Locate the cell with the specified text and output its (X, Y) center coordinate. 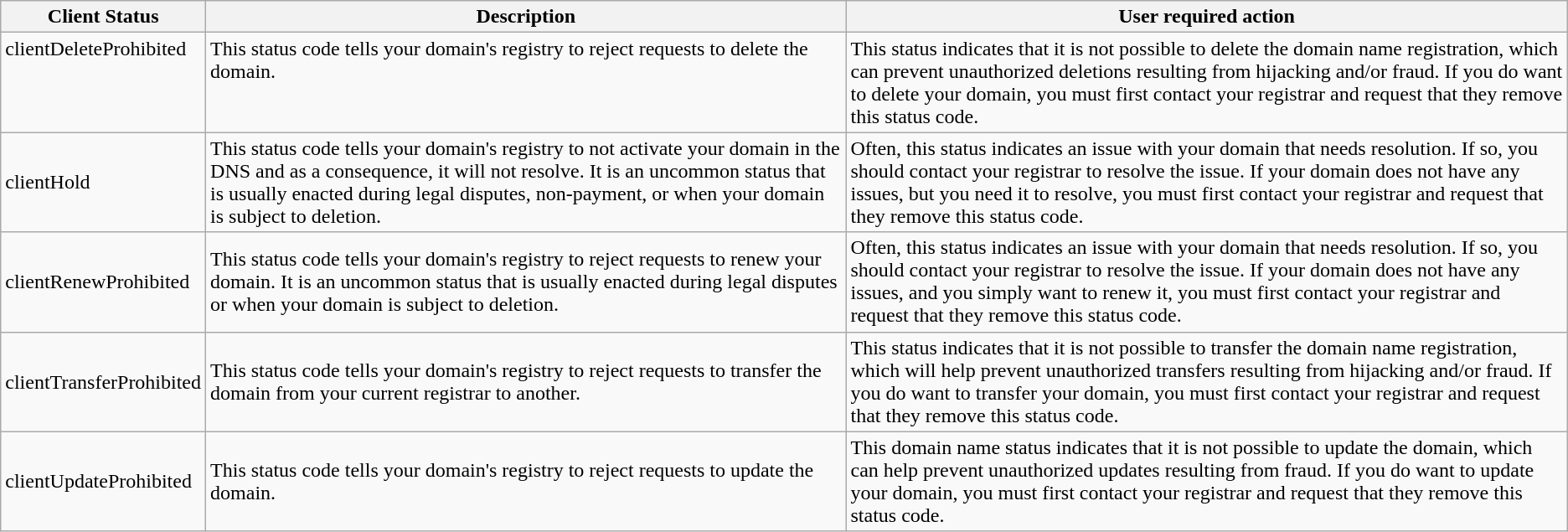
This status code tells your domain's registry to reject requests to transfer the domain from your current registrar to another. (526, 382)
clientRenewProhibited (104, 281)
clientHold (104, 183)
User required action (1206, 17)
This status code tells your domain's registry to reject requests to delete the domain. (526, 82)
Client Status (104, 17)
Description (526, 17)
This status code tells your domain's registry to reject requests to update the domain. (526, 481)
clientTransferProhibited (104, 382)
clientUpdateProhibited (104, 481)
clientDeleteProhibited (104, 82)
